Return the (x, y) coordinate for the center point of the cell that contains the specified text.  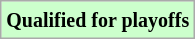
Qualified for playoffs (98, 20)
